Search for the cell housing the specified text and yield its [x, y] center coordinate. 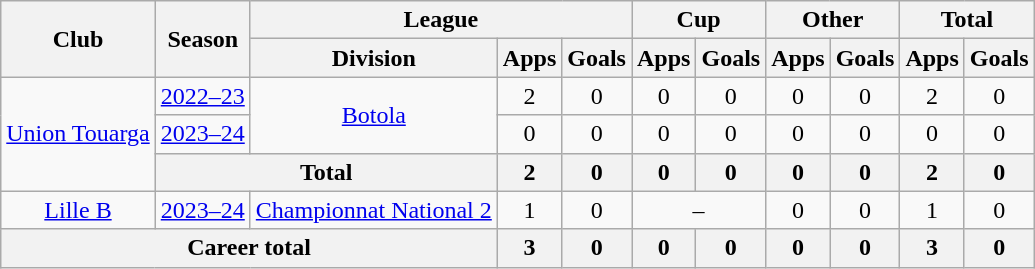
Botola [374, 115]
Lille B [78, 210]
2022–23 [202, 96]
Career total [250, 248]
Season [202, 39]
– [699, 210]
Other [833, 20]
Union Touarga [78, 134]
Cup [699, 20]
Division [374, 58]
Club [78, 39]
Championnat National 2 [374, 210]
League [440, 20]
